Return [X, Y] of the center of cell containing provided text 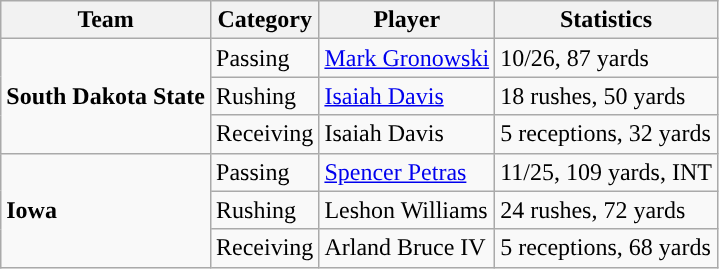
10/26, 87 yards [606, 58]
Team [106, 20]
18 rushes, 50 yards [606, 96]
Leshon Williams [407, 210]
5 receptions, 68 yards [606, 248]
Iowa [106, 210]
Arland Bruce IV [407, 248]
24 rushes, 72 yards [606, 210]
South Dakota State [106, 96]
Player [407, 20]
Category [265, 20]
Mark Gronowski [407, 58]
5 receptions, 32 yards [606, 134]
Statistics [606, 20]
11/25, 109 yards, INT [606, 172]
Spencer Petras [407, 172]
